Identify which cell holds the provided text, then report its (x, y) central coordinate. 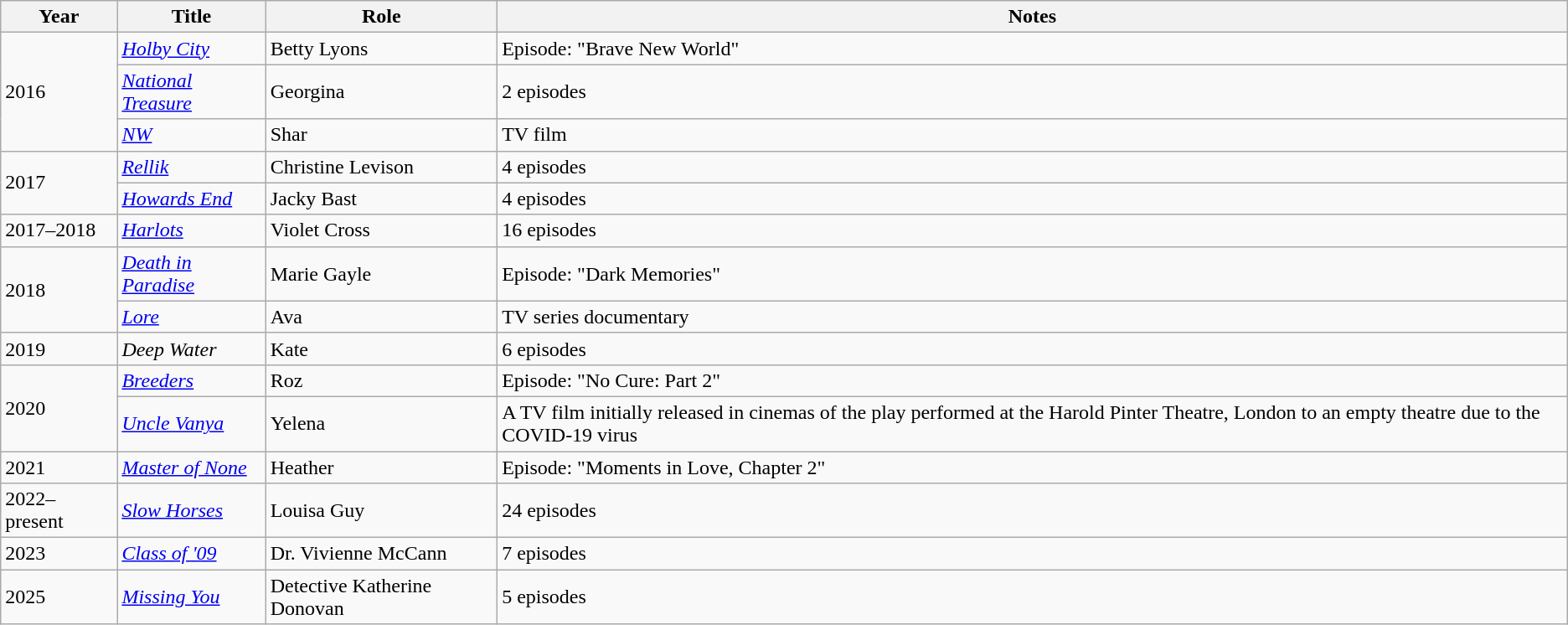
Death in Paradise (191, 273)
Ava (381, 317)
National Treasure (191, 92)
Holby City (191, 49)
Shar (381, 135)
Title (191, 17)
Missing You (191, 597)
2023 (59, 554)
Master of None (191, 467)
Role (381, 17)
Episode: "Brave New World" (1033, 49)
Slow Horses (191, 511)
2022– present (59, 511)
Violet Cross (381, 230)
Heather (381, 467)
2021 (59, 467)
Howards End (191, 199)
2025 (59, 597)
5 episodes (1033, 597)
7 episodes (1033, 554)
TV series documentary (1033, 317)
Notes (1033, 17)
Betty Lyons (381, 49)
Jacky Bast (381, 199)
Episode: "Dark Memories" (1033, 273)
Roz (381, 380)
2020 (59, 407)
2016 (59, 92)
24 episodes (1033, 511)
Kate (381, 349)
2019 (59, 349)
Rellik (191, 167)
A TV film initially released in cinemas of the play performed at the Harold Pinter Theatre, London to an empty theatre due to the COVID-19 virus (1033, 424)
2017 (59, 183)
NW (191, 135)
2017–2018 (59, 230)
2 episodes (1033, 92)
Breeders (191, 380)
TV film (1033, 135)
Deep Water (191, 349)
6 episodes (1033, 349)
16 episodes (1033, 230)
Detective Katherine Donovan (381, 597)
Yelena (381, 424)
Class of '09 (191, 554)
Year (59, 17)
Louisa Guy (381, 511)
Uncle Vanya (191, 424)
Georgina (381, 92)
Episode: "No Cure: Part 2" (1033, 380)
Dr. Vivienne McCann (381, 554)
Christine Levison (381, 167)
Marie Gayle (381, 273)
Episode: "Moments in Love, Chapter 2" (1033, 467)
2018 (59, 290)
Lore (191, 317)
Harlots (191, 230)
